Detect which cell encompasses the target text, then output its (X, Y) center coordinate. 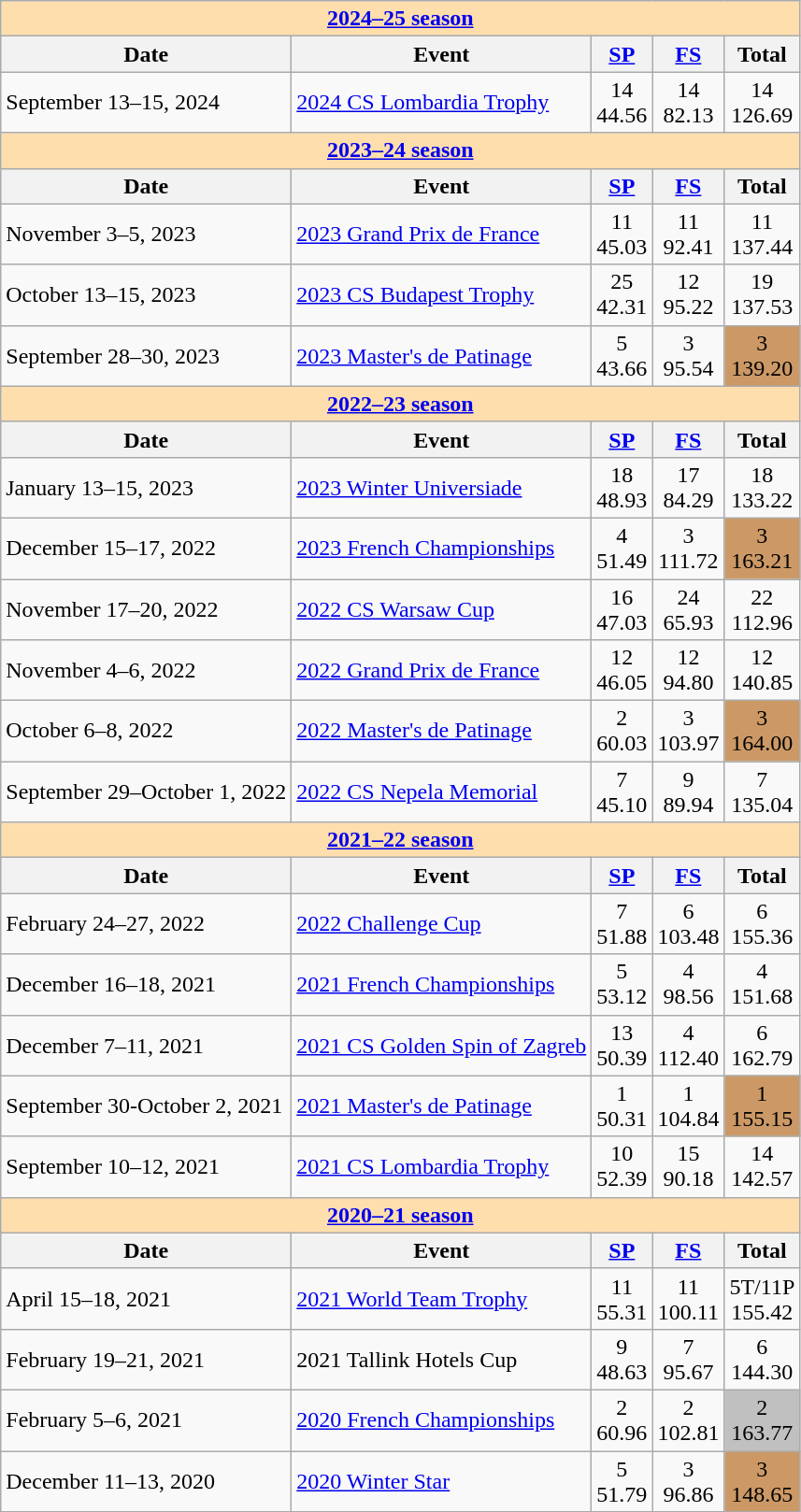
2023–24 season (400, 150)
December 15–17, 2022 (146, 548)
1 50.31 (622, 1106)
October 6–8, 2022 (146, 731)
December 7–11, 2021 (146, 1045)
September 10–12, 2021 (146, 1166)
2023 Master's de Patinage (441, 355)
February 24–27, 2022 (146, 923)
1 155.15 (763, 1106)
2023 Grand Prix de France (441, 234)
2021 CS Golden Spin of Zagreb (441, 1045)
12 140.85 (763, 671)
February 5–6, 2021 (146, 1420)
5 51.79 (622, 1480)
7 95.67 (688, 1359)
18 133.22 (763, 488)
November 3–5, 2023 (146, 234)
6 144.30 (763, 1359)
2020 Winter Star (441, 1480)
2 60.96 (622, 1420)
2023 French Championships (441, 548)
18 48.93 (622, 488)
25 42.31 (622, 295)
16 47.03 (622, 609)
2022 CS Nepela Memorial (441, 792)
10 52.39 (622, 1166)
2024–25 season (400, 19)
December 16–18, 2021 (146, 985)
2022 Master's de Patinage (441, 731)
2023 CS Budapest Trophy (441, 295)
3 111.72 (688, 548)
2020 French Championships (441, 1420)
9 48.63 (622, 1359)
3 96.86 (688, 1480)
February 19–21, 2021 (146, 1359)
5 43.66 (622, 355)
12 94.80 (688, 671)
11 92.41 (688, 234)
4 151.68 (763, 985)
11 55.31 (622, 1299)
2022–23 season (400, 404)
4 51.49 (622, 548)
17 84.29 (688, 488)
22 112.96 (763, 609)
September 29–October 1, 2022 (146, 792)
12 95.22 (688, 295)
5 53.12 (622, 985)
3 163.21 (763, 548)
15 90.18 (688, 1166)
2 163.77 (763, 1420)
2021 Tallink Hotels Cup (441, 1359)
3 103.97 (688, 731)
5T/11P 155.42 (763, 1299)
2 102.81 (688, 1420)
2022 Grand Prix de France (441, 671)
6 162.79 (763, 1045)
2021 CS Lombardia Trophy (441, 1166)
14 44.56 (622, 103)
1 104.84 (688, 1106)
2024 CS Lombardia Trophy (441, 103)
6 103.48 (688, 923)
3 164.00 (763, 731)
7 51.88 (622, 923)
September 30-October 2, 2021 (146, 1106)
April 15–18, 2021 (146, 1299)
January 13–15, 2023 (146, 488)
2021 World Team Trophy (441, 1299)
11 100.11 (688, 1299)
2022 Challenge Cup (441, 923)
24 65.93 (688, 609)
October 13–15, 2023 (146, 295)
11 137.44 (763, 234)
2020–21 season (400, 1215)
4 112.40 (688, 1045)
14 142.57 (763, 1166)
4 98.56 (688, 985)
6 155.36 (763, 923)
2023 Winter Universiade (441, 488)
12 46.05 (622, 671)
7 135.04 (763, 792)
3 95.54 (688, 355)
14 82.13 (688, 103)
2 60.03 (622, 731)
December 11–13, 2020 (146, 1480)
3 148.65 (763, 1480)
2022 CS Warsaw Cup (441, 609)
3 139.20 (763, 355)
November 4–6, 2022 (146, 671)
11 45.03 (622, 234)
September 28–30, 2023 (146, 355)
9 89.94 (688, 792)
2021 Master's de Patinage (441, 1106)
2021–22 season (400, 840)
2021 French Championships (441, 985)
September 13–15, 2024 (146, 103)
November 17–20, 2022 (146, 609)
7 45.10 (622, 792)
14 126.69 (763, 103)
13 50.39 (622, 1045)
19 137.53 (763, 295)
